Output the [x, y] coordinate of the center of the cell containing the given text.  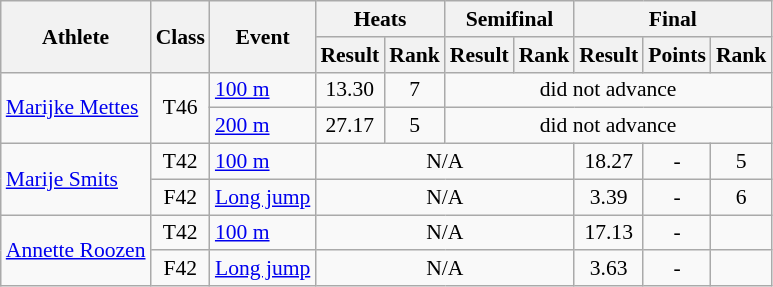
Class [180, 36]
Athlete [76, 36]
13.30 [350, 90]
200 m [262, 126]
18.27 [608, 162]
27.17 [350, 126]
3.39 [608, 197]
Marijke Mettes [76, 108]
7 [414, 90]
3.63 [608, 269]
6 [742, 197]
T46 [180, 108]
Points [677, 55]
17.13 [608, 233]
Final [672, 19]
Marije Smits [76, 180]
Semifinal [510, 19]
Annette Roozen [76, 250]
Heats [380, 19]
Event [262, 36]
